Capture the cell that displays the provided text and extract its (x, y) central coordinate. 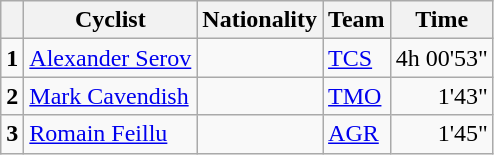
1'45" (442, 134)
2 (12, 96)
Mark Cavendish (110, 96)
Alexander Serov (110, 58)
1'43" (442, 96)
Romain Feillu (110, 134)
4h 00'53" (442, 58)
AGR (357, 134)
Time (442, 20)
Cyclist (110, 20)
3 (12, 134)
TMO (357, 96)
Nationality (260, 20)
TCS (357, 58)
Team (357, 20)
1 (12, 58)
